Capture the cell that displays the provided text and extract its [X, Y] central coordinate. 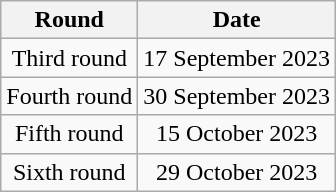
Fifth round [70, 134]
30 September 2023 [237, 96]
Third round [70, 58]
Round [70, 20]
17 September 2023 [237, 58]
29 October 2023 [237, 172]
15 October 2023 [237, 134]
Fourth round [70, 96]
Date [237, 20]
Sixth round [70, 172]
